Provide the (X, Y) coordinate of the cell's center where the given text is located.  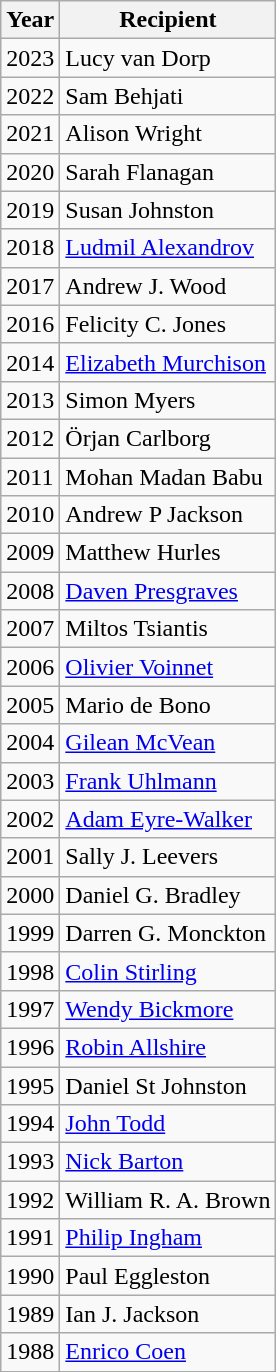
2002 (30, 819)
2019 (30, 210)
Andrew P Jackson (168, 515)
Colin Stirling (168, 971)
2003 (30, 781)
1996 (30, 1047)
Adam Eyre-Walker (168, 819)
1990 (30, 1276)
Sarah Flanagan (168, 172)
1999 (30, 933)
1992 (30, 1200)
Frank Uhlmann (168, 781)
2016 (30, 324)
Year (30, 20)
Nick Barton (168, 1162)
Mario de Bono (168, 705)
1991 (30, 1238)
Susan Johnston (168, 210)
Gilean McVean (168, 743)
Philip Ingham (168, 1238)
Ian J. Jackson (168, 1314)
1988 (30, 1352)
Daniel G. Bradley (168, 895)
William R. A. Brown (168, 1200)
Daven Presgraves (168, 591)
2022 (30, 96)
2007 (30, 629)
2011 (30, 477)
Enrico Coen (168, 1352)
Paul Eggleston (168, 1276)
Daniel St Johnston (168, 1085)
2005 (30, 705)
2006 (30, 667)
2010 (30, 515)
1993 (30, 1162)
Robin Allshire (168, 1047)
2021 (30, 134)
Elizabeth Murchison (168, 362)
Recipient (168, 20)
Olivier Voinnet (168, 667)
2013 (30, 400)
1989 (30, 1314)
Wendy Bickmore (168, 1009)
Sally J. Leevers (168, 857)
Simon Myers (168, 400)
Felicity C. Jones (168, 324)
Örjan Carlborg (168, 438)
1997 (30, 1009)
Andrew J. Wood (168, 286)
John Todd (168, 1124)
1995 (30, 1085)
Darren G. Monckton (168, 933)
Miltos Tsiantis (168, 629)
Ludmil Alexandrov (168, 248)
2014 (30, 362)
Mohan Madan Babu (168, 477)
Matthew Hurles (168, 553)
2001 (30, 857)
2012 (30, 438)
1994 (30, 1124)
2009 (30, 553)
1998 (30, 971)
Sam Behjati (168, 96)
Alison Wright (168, 134)
2008 (30, 591)
Lucy van Dorp (168, 58)
2017 (30, 286)
2020 (30, 172)
2023 (30, 58)
2000 (30, 895)
2018 (30, 248)
2004 (30, 743)
